Pinpoint the cell where the given text exists, returning its (X, Y) midpoint coordinate. 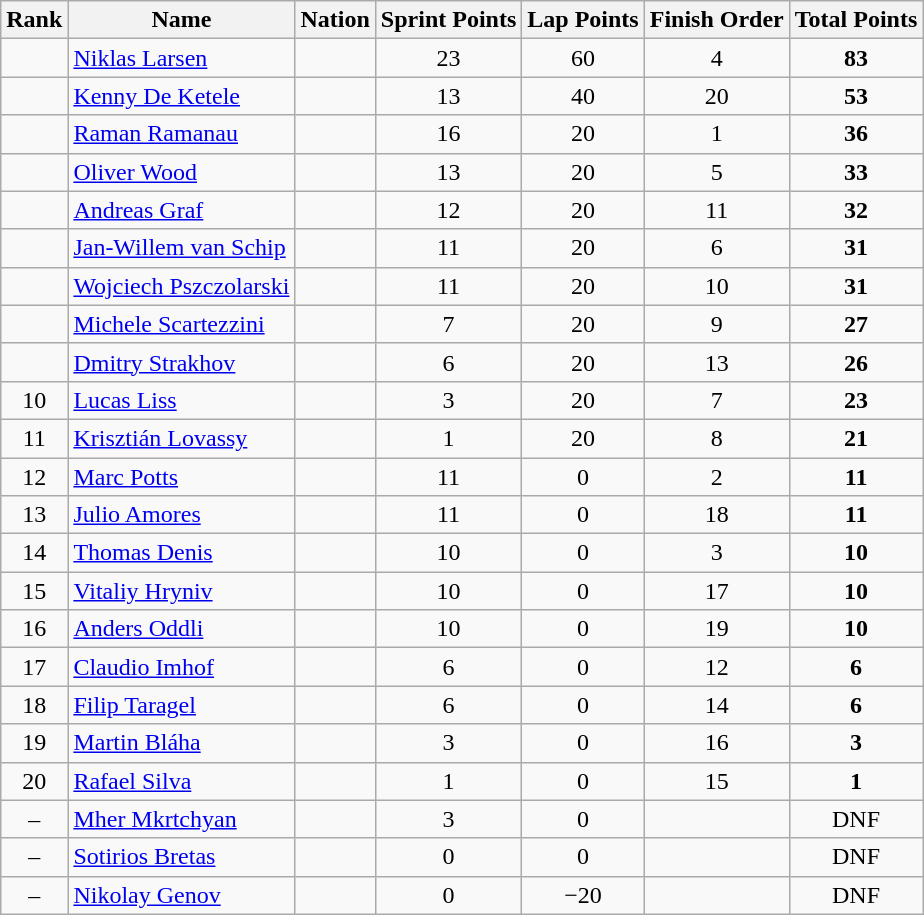
2 (716, 477)
33 (856, 172)
Anders Oddli (182, 629)
40 (583, 96)
32 (856, 210)
Sprint Points (448, 20)
Michele Scartezzini (182, 324)
83 (856, 58)
Thomas Denis (182, 553)
Sotirios Bretas (182, 857)
9 (716, 324)
26 (856, 362)
53 (856, 96)
Total Points (856, 20)
Dmitry Strakhov (182, 362)
36 (856, 134)
Vitaliy Hryniv (182, 591)
Finish Order (716, 20)
Rafael Silva (182, 781)
27 (856, 324)
Lucas Liss (182, 400)
Niklas Larsen (182, 58)
Nikolay Genov (182, 895)
Oliver Wood (182, 172)
Mher Mkrtchyan (182, 819)
Krisztián Lovassy (182, 438)
Martin Bláha (182, 743)
−20 (583, 895)
60 (583, 58)
Andreas Graf (182, 210)
8 (716, 438)
Jan-Willem van Schip (182, 248)
Raman Ramanau (182, 134)
Kenny De Ketele (182, 96)
Wojciech Pszczolarski (182, 286)
Rank (34, 20)
Filip Taragel (182, 705)
4 (716, 58)
Marc Potts (182, 477)
Claudio Imhof (182, 667)
Nation (335, 20)
Lap Points (583, 20)
Julio Amores (182, 515)
5 (716, 172)
21 (856, 438)
Name (182, 20)
